Provide the (x, y) coordinate of the cell's center where the given text is located.  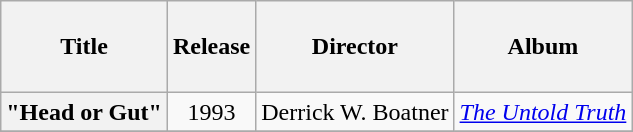
Derrick W. Boatner (355, 112)
Album (543, 47)
"Head or Gut" (84, 112)
The Untold Truth (543, 112)
Release (211, 47)
1993 (211, 112)
Title (84, 47)
Director (355, 47)
